Return the (X, Y) coordinate for the center point of the cell that contains the specified text.  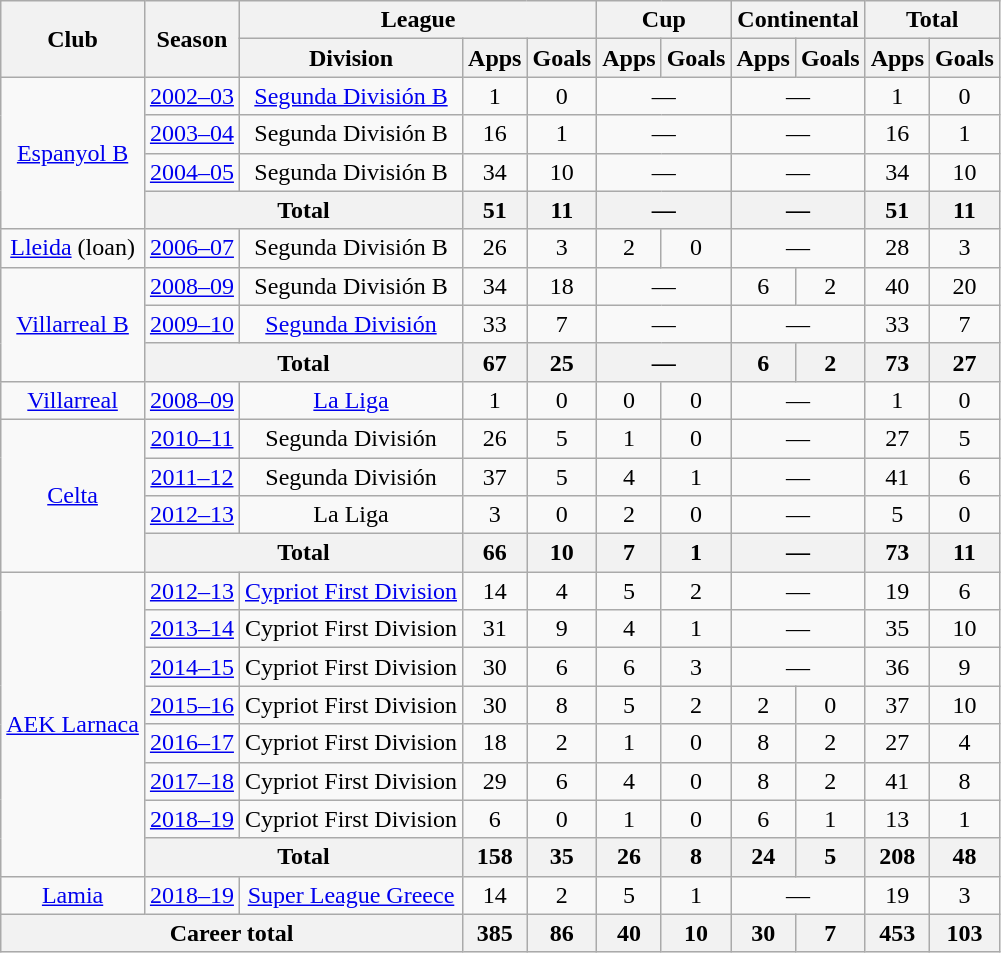
29 (495, 781)
31 (495, 629)
2004–05 (192, 172)
28 (897, 248)
Celta (73, 495)
Season (192, 39)
AEK Larnaca (73, 724)
2016–17 (192, 743)
Espanyol B (73, 153)
Villarreal (73, 400)
Club (73, 39)
103 (965, 933)
86 (562, 933)
2015–16 (192, 705)
Lamia (73, 895)
Super League Greece (350, 895)
67 (495, 362)
24 (763, 857)
2017–18 (192, 781)
2009–10 (192, 324)
2011–12 (192, 477)
453 (897, 933)
20 (965, 286)
36 (897, 667)
2013–14 (192, 629)
Career total (232, 933)
2006–07 (192, 248)
Division (350, 58)
Cup (664, 20)
2002–03 (192, 96)
Continental (798, 20)
League (418, 20)
48 (965, 857)
Villarreal B (73, 324)
25 (562, 362)
2003–04 (192, 134)
208 (897, 857)
2014–15 (192, 667)
13 (897, 819)
385 (495, 933)
66 (495, 553)
Lleida (loan) (73, 248)
158 (495, 857)
2010–11 (192, 438)
